For the text-containing cell, return its midpoint in (X, Y) coordinate format. 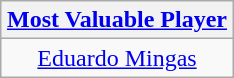
Eduardo Mingas (116, 58)
Most Valuable Player (116, 20)
